Capture the cell that displays the provided text and extract its [X, Y] central coordinate. 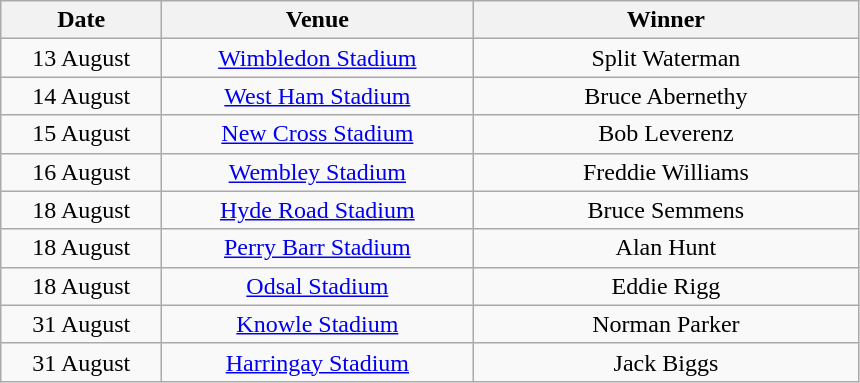
Date [82, 20]
Alan Hunt [666, 248]
Hyde Road Stadium [318, 210]
Jack Biggs [666, 362]
Eddie Rigg [666, 286]
Knowle Stadium [318, 324]
Freddie Williams [666, 172]
Venue [318, 20]
Winner [666, 20]
Split Waterman [666, 58]
Bob Leverenz [666, 134]
16 August [82, 172]
Norman Parker [666, 324]
15 August [82, 134]
Bruce Semmens [666, 210]
Harringay Stadium [318, 362]
14 August [82, 96]
New Cross Stadium [318, 134]
Odsal Stadium [318, 286]
Wembley Stadium [318, 172]
Bruce Abernethy [666, 96]
Wimbledon Stadium [318, 58]
13 August [82, 58]
Perry Barr Stadium [318, 248]
West Ham Stadium [318, 96]
